Scan for the cell matching the given text and deliver its (x, y) coordinate at center. 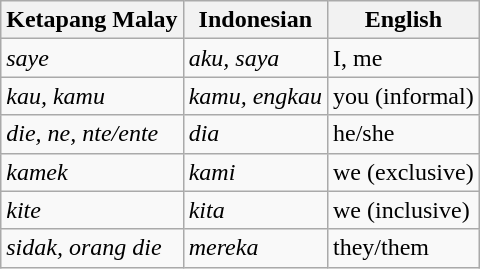
aku, saya (255, 58)
saye (92, 58)
die, ne, nte/ente (92, 134)
you (informal) (403, 96)
kami (255, 172)
Indonesian (255, 20)
kau, kamu (92, 96)
mereka (255, 248)
we (exclusive) (403, 172)
kamek (92, 172)
we (inclusive) (403, 210)
I, me (403, 58)
dia (255, 134)
they/them (403, 248)
sidak, orang die (92, 248)
he/she (403, 134)
English (403, 20)
kamu, engkau (255, 96)
kite (92, 210)
Ketapang Malay (92, 20)
kita (255, 210)
